Return the (x, y) coordinate for the center point of the cell that contains the specified text.  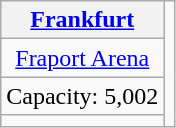
Capacity: 5,002 (82, 96)
Fraport Arena (82, 58)
Frankfurt (82, 20)
